Determine the [x, y] coordinate at the center of the cell enclosing the given text.  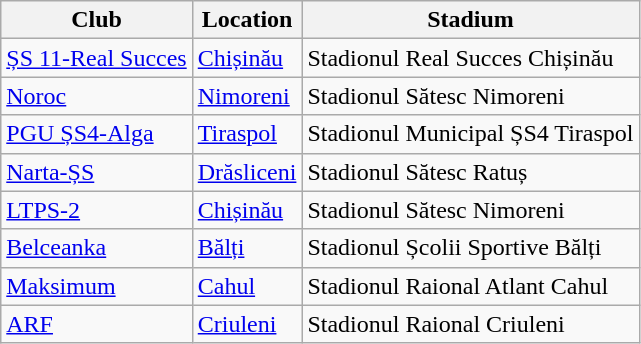
PGU ȘS4-Alga [96, 134]
ȘS 11-Real Succes [96, 58]
Stadionul Municipal ȘS4 Tiraspol [470, 134]
Stadionul Școlii Sportive Bălți [470, 248]
LTPS-2 [96, 210]
Stadionul Sătesc Ratuș [470, 172]
Stadionul Real Succes Chișinău [470, 58]
Drăsliceni [247, 172]
Noroc [96, 96]
Location [247, 20]
Belceanka [96, 248]
Stadionul Raional Atlant Cahul [470, 286]
Stadionul Raional Criuleni [470, 324]
Narta-ȘS [96, 172]
Stadium [470, 20]
Bălți [247, 248]
Maksimum [96, 286]
Tiraspol [247, 134]
Nimoreni [247, 96]
Cahul [247, 286]
Criuleni [247, 324]
ARF [96, 324]
Club [96, 20]
